Detect which cell encompasses the target text, then output its (X, Y) center coordinate. 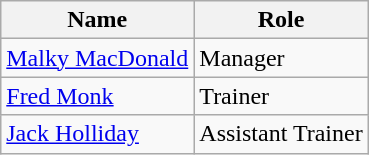
Fred Monk (98, 96)
Name (98, 20)
Role (281, 20)
Trainer (281, 96)
Malky MacDonald (98, 58)
Jack Holliday (98, 134)
Assistant Trainer (281, 134)
Manager (281, 58)
